Find where the given text appears and provide that cell's center as (x, y) coordinate. 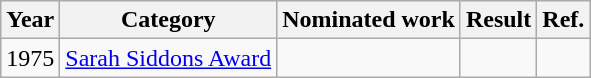
Ref. (564, 20)
1975 (30, 58)
Sarah Siddons Award (168, 58)
Nominated work (369, 20)
Category (168, 20)
Result (498, 20)
Year (30, 20)
